Scan for the cell matching the given text and deliver its [x, y] coordinate at center. 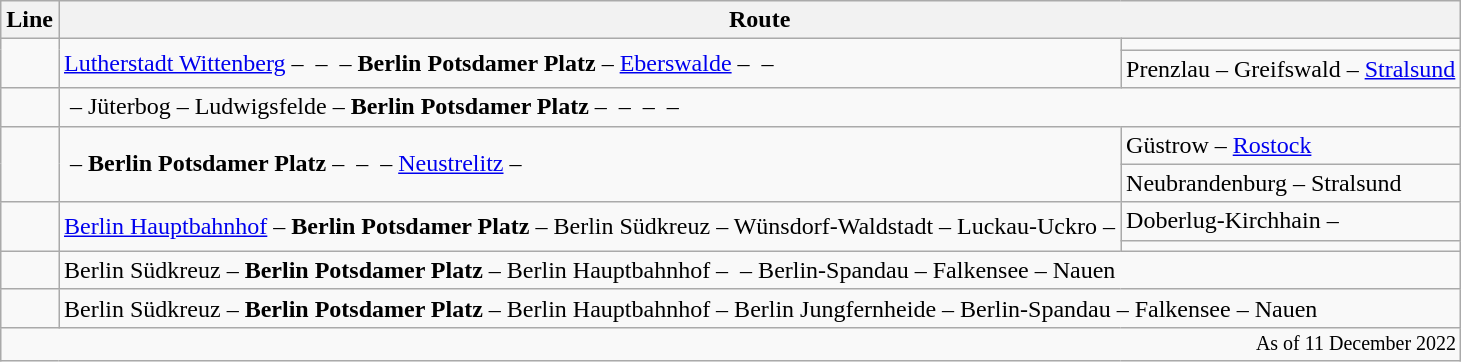
Doberlug-Kirchhain – [1291, 221]
Route [759, 20]
As of 11 December 2022 [731, 344]
– Berlin Potsdamer Platz – – – Neustrelitz – [589, 164]
Lutherstadt Wittenberg – – – Berlin Potsdamer Platz – Eberswalde – – [589, 64]
Neubrandenburg – Stralsund [1291, 183]
– Jüterbog – Ludwigsfelde – Berlin Potsdamer Platz – – – – [759, 107]
Line [30, 20]
Prenzlau – Greifswald – Stralsund [1291, 69]
Berlin Südkreuz – Berlin Potsdamer Platz – Berlin Hauptbahnhof – Berlin Jungfernheide – Berlin-Spandau – Falkensee – Nauen [759, 308]
Berlin Südkreuz – Berlin Potsdamer Platz – Berlin Hauptbahnhof – – Berlin-Spandau – Falkensee – Nauen [759, 270]
Güstrow – Rostock [1291, 145]
Berlin Hauptbahnhof – Berlin Potsdamer Platz – Berlin Südkreuz – Wünsdorf-Waldstadt – Luckau-Uckro – [589, 226]
